Detect which cell encompasses the target text, then output its [x, y] center coordinate. 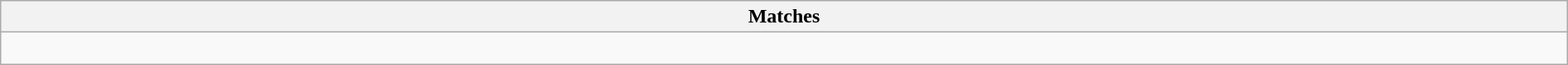
Matches [784, 17]
